Pinpoint the cell where the given text exists, returning its (X, Y) midpoint coordinate. 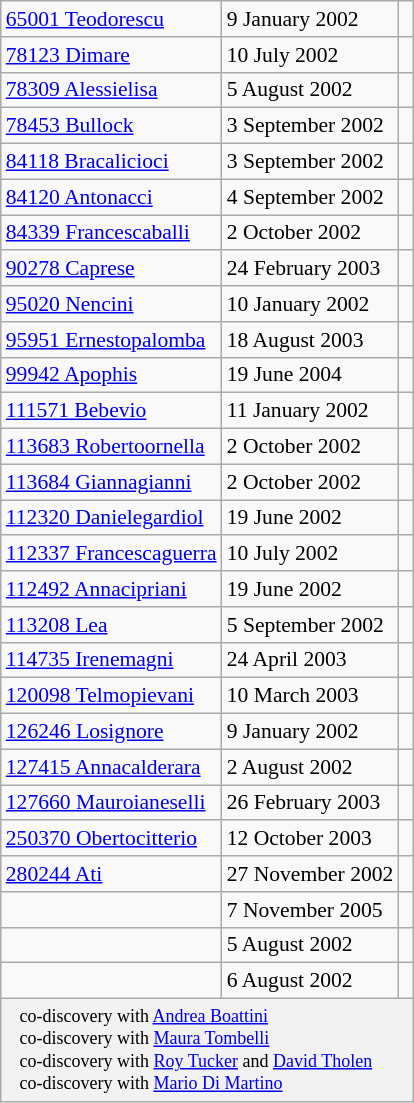
11 January 2002 (310, 411)
113684 Giannagianni (112, 482)
95020 Nencini (112, 304)
250370 Obertocitterio (112, 839)
co-discovery with Andrea Boattini co-discovery with Maura Tombelli co-discovery with Roy Tucker and David Tholen co-discovery with Mario Di Martino (207, 1051)
10 March 2003 (310, 696)
78123 Dimare (112, 55)
6 August 2002 (310, 981)
12 October 2003 (310, 839)
127415 Annacalderara (112, 767)
127660 Mauroianeselli (112, 803)
65001 Teodorescu (112, 19)
18 August 2003 (310, 340)
24 April 2003 (310, 660)
78453 Bullock (112, 126)
84339 Francescaballi (112, 233)
112492 Annacipriani (112, 589)
113208 Lea (112, 625)
78309 Alessielisa (112, 90)
112337 Francescaguerra (112, 554)
280244 Ati (112, 874)
4 September 2002 (310, 197)
10 January 2002 (310, 304)
90278 Caprese (112, 269)
111571 Bebevio (112, 411)
112320 Danielegardiol (112, 518)
27 November 2002 (310, 874)
7 November 2005 (310, 910)
26 February 2003 (310, 803)
114735 Irenemagni (112, 660)
2 August 2002 (310, 767)
5 September 2002 (310, 625)
99942 Apophis (112, 375)
120098 Telmopievani (112, 696)
19 June 2004 (310, 375)
113683 Robertoornella (112, 447)
95951 Ernestopalomba (112, 340)
24 February 2003 (310, 269)
126246 Losignore (112, 732)
84118 Bracalicioci (112, 162)
84120 Antonacci (112, 197)
